Return (x, y) of the center of cell containing provided text 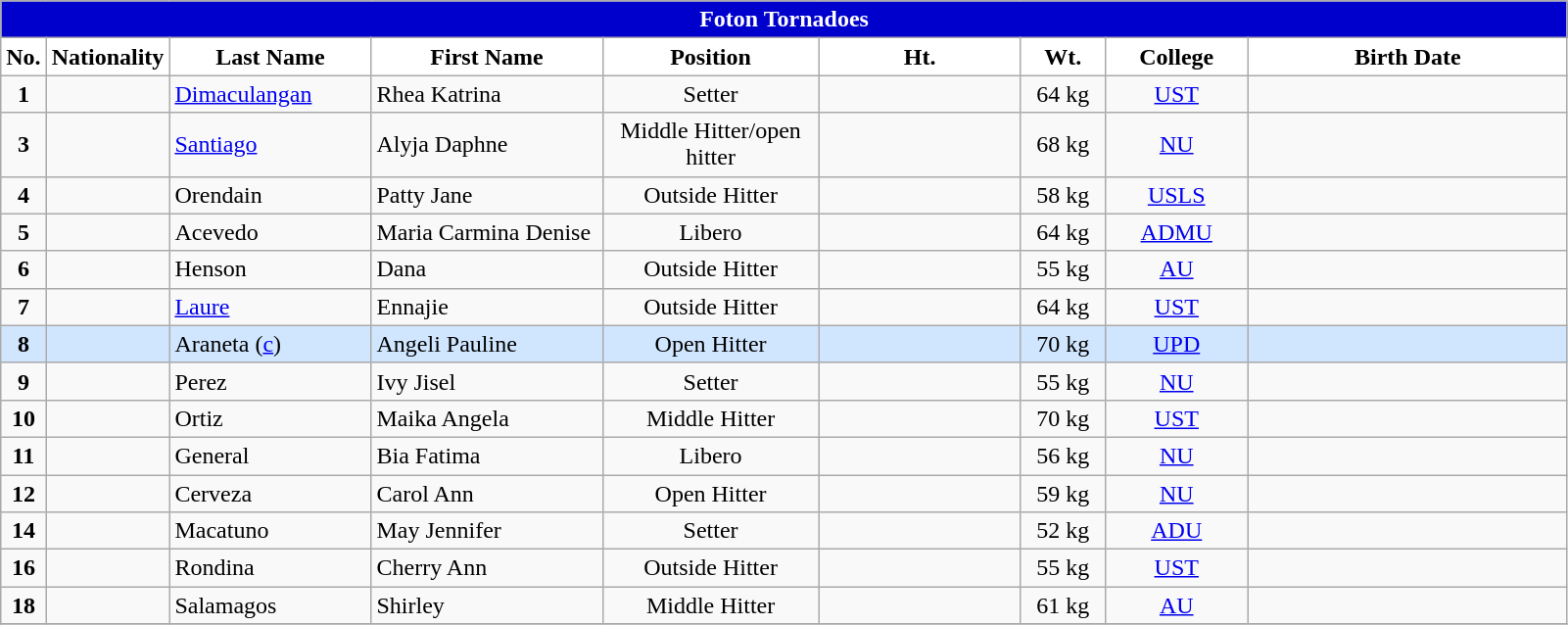
Nationality (108, 57)
11 (24, 456)
First Name (487, 57)
Middle Hitter/open hitter (711, 145)
Cerveza (270, 493)
Alyja Daphne (487, 145)
Angeli Pauline (487, 344)
5 (24, 232)
Carol Ann (487, 493)
Henson (270, 269)
Acevedo (270, 232)
Orendain (270, 195)
Rhea Katrina (487, 94)
4 (24, 195)
Last Name (270, 57)
Patty Jane (487, 195)
No. (24, 57)
56 kg (1063, 456)
Salamagos (270, 605)
Bia Fatima (487, 456)
1 (24, 94)
61 kg (1063, 605)
14 (24, 531)
General (270, 456)
59 kg (1063, 493)
Rondina (270, 568)
Birth Date (1407, 57)
ADU (1176, 531)
18 (24, 605)
ADMU (1176, 232)
Ortiz (270, 418)
3 (24, 145)
Ennajie (487, 307)
Maika Angela (487, 418)
Perez (270, 381)
8 (24, 344)
May Jennifer (487, 531)
USLS (1176, 195)
Ivy Jisel (487, 381)
10 (24, 418)
Santiago (270, 145)
Wt. (1063, 57)
58 kg (1063, 195)
Shirley (487, 605)
Ht. (920, 57)
Cherry Ann (487, 568)
Dimaculangan (270, 94)
Maria Carmina Denise (487, 232)
52 kg (1063, 531)
16 (24, 568)
6 (24, 269)
Laure (270, 307)
UPD (1176, 344)
Dana (487, 269)
Position (711, 57)
Macatuno (270, 531)
Foton Tornadoes (784, 20)
Araneta (c) (270, 344)
College (1176, 57)
9 (24, 381)
12 (24, 493)
68 kg (1063, 145)
7 (24, 307)
